Provide the [X, Y] coordinate of the cell's center where the given text is located.  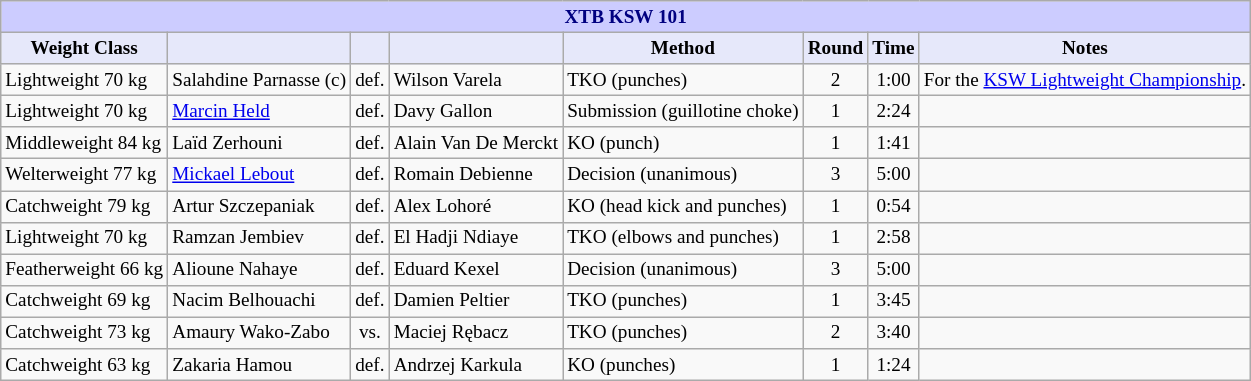
Eduard Kexel [476, 270]
Round [836, 48]
For the KSW Lightweight Championship. [1084, 80]
Catchweight 69 kg [84, 301]
1:41 [894, 143]
0:54 [894, 206]
2:24 [894, 111]
Davy Gallon [476, 111]
Alain Van De Merckt [476, 143]
1:24 [894, 365]
Ramzan Jembiev [260, 238]
Damien Peltier [476, 301]
Alioune Nahaye [260, 270]
Submission (guillotine choke) [684, 111]
Wilson Varela [476, 80]
Catchweight 79 kg [84, 206]
Notes [1084, 48]
Featherweight 66 kg [84, 270]
KO (punch) [684, 143]
vs. [370, 333]
Mickael Lebout [260, 175]
Salahdine Parnasse (c) [260, 80]
Middleweight 84 kg [84, 143]
Weight Class [84, 48]
Amaury Wako-Zabo [260, 333]
TKO (elbows and punches) [684, 238]
2:58 [894, 238]
Marcin Held [260, 111]
KO (punches) [684, 365]
Time [894, 48]
Catchweight 63 kg [84, 365]
3:45 [894, 301]
Andrzej Karkula [476, 365]
Romain Debienne [476, 175]
Catchweight 73 kg [84, 333]
Maciej Rębacz [476, 333]
Zakaria Hamou [260, 365]
Welterweight 77 kg [84, 175]
Method [684, 48]
Alex Lohoré [476, 206]
Artur Szczepaniak [260, 206]
3:40 [894, 333]
El Hadji Ndiaye [476, 238]
Laïd Zerhouni [260, 143]
1:00 [894, 80]
Nacim Belhouachi [260, 301]
XTB KSW 101 [626, 17]
KO (head kick and punches) [684, 206]
